Return the [x, y] coordinate for the center point of the cell that contains the specified text.  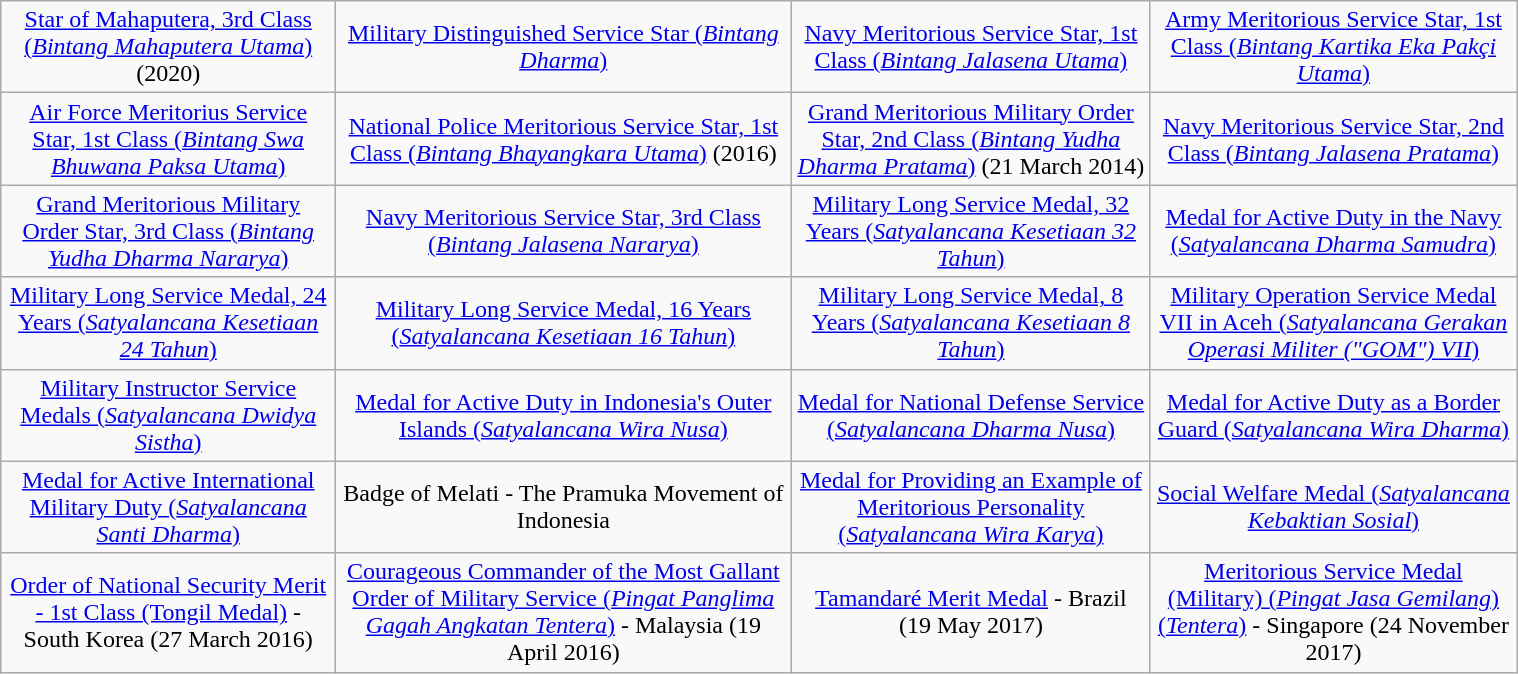
Military Long Service Medal, 32 Years (Satyalancana Kesetiaan 32 Tahun) [972, 231]
Social Welfare Medal (Satyalancana Kebaktian Sosial) [1333, 507]
Military Operation Service Medal VII in Aceh (Satyalancana Gerakan Operasi Militer ("GOM") VII) [1333, 323]
Order of National Security Merit - 1st Class (Tongil Medal) - South Korea (27 March 2016) [168, 612]
Military Distinguished Service Star (Bintang Dharma) [563, 47]
Air Force Meritorius Service Star, 1st Class (Bintang Swa Bhuwana Paksa Utama) [168, 139]
Military Long Service Medal, 24 Years (Satyalancana Kesetiaan 24 Tahun) [168, 323]
Badge of Melati - The Pramuka Movement of Indonesia [563, 507]
Grand Meritorious Military Order Star, 3rd Class (Bintang Yudha Dharma Nararya) [168, 231]
National Police Meritorious Service Star, 1st Class (Bintang Bhayangkara Utama) (2016) [563, 139]
Medal for Active Duty in the Navy (Satyalancana Dharma Samudra) [1333, 231]
Star of Mahaputera, 3rd Class (Bintang Mahaputera Utama) (2020) [168, 47]
Navy Meritorious Service Star, 3rd Class (Bintang Jalasena Nararya) [563, 231]
Military Long Service Medal, 8 Years (Satyalancana Kesetiaan 8 Tahun) [972, 323]
Medal for Active International Military Duty (Satyalancana Santi Dharma) [168, 507]
Medal for National Defense Service (Satyalancana Dharma Nusa) [972, 415]
Navy Meritorious Service Star, 2nd Class (Bintang Jalasena Pratama) [1333, 139]
Grand Meritorious Military Order Star, 2nd Class (Bintang Yudha Dharma Pratama) (21 March 2014) [972, 139]
Medal for Providing an Example of Meritorious Personality (Satyalancana Wira Karya) [972, 507]
Military Long Service Medal, 16 Years (Satyalancana Kesetiaan 16 Tahun) [563, 323]
Medal for Active Duty as a Border Guard (Satyalancana Wira Dharma) [1333, 415]
Meritorious Service Medal (Military) (Pingat Jasa Gemilang) (Tentera) - Singapore (24 November 2017) [1333, 612]
Medal for Active Duty in Indonesia's Outer Islands (Satyalancana Wira Nusa) [563, 415]
Tamandaré Merit Medal - Brazil (19 May 2017) [972, 612]
Courageous Commander of the Most Gallant Order of Military Service (Pingat Panglima Gagah Angkatan Tentera) - Malaysia (19 April 2016) [563, 612]
Navy Meritorious Service Star, 1st Class (Bintang Jalasena Utama) [972, 47]
Military Instructor Service Medals (Satyalancana Dwidya Sistha) [168, 415]
Army Meritorious Service Star, 1st Class (Bintang Kartika Eka Pakçi Utama) [1333, 47]
